Scan for the cell matching the given text and deliver its (X, Y) coordinate at center. 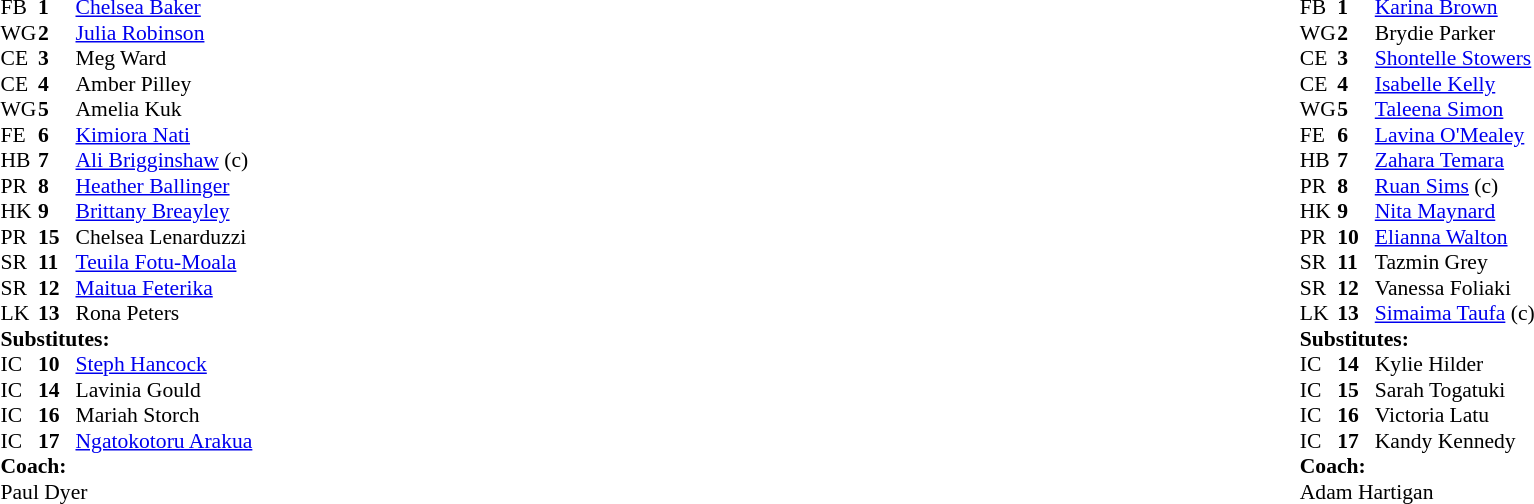
Steph Hancock (164, 365)
Brittany Breayley (164, 211)
Substitutes: (126, 339)
Maitua Feterika (164, 288)
Meg Ward (164, 59)
Lavinia Gould (164, 390)
Amber Pilley (164, 84)
Julia Robinson (164, 33)
Coach: (126, 467)
Rona Peters (164, 313)
Teuila Fotu-Moala (164, 263)
Kimiora Nati (164, 135)
Chelsea Lenarduzzi (164, 237)
Amelia Kuk (164, 109)
Heather Ballinger (164, 186)
Mariah Storch (164, 415)
Ali Brigginshaw (c) (164, 161)
Ngatokotoru Arakua (164, 441)
